Capture the cell that displays the provided text and extract its [x, y] central coordinate. 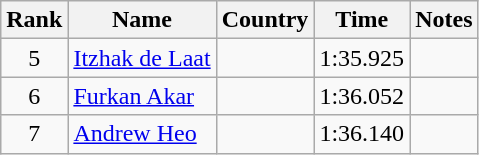
5 [34, 58]
Time [362, 20]
1:35.925 [362, 58]
Itzhak de Laat [142, 58]
Andrew Heo [142, 134]
7 [34, 134]
Furkan Akar [142, 96]
Country [265, 20]
Name [142, 20]
1:36.140 [362, 134]
1:36.052 [362, 96]
Notes [444, 20]
6 [34, 96]
Rank [34, 20]
